Detect which cell encompasses the target text, then output its (X, Y) center coordinate. 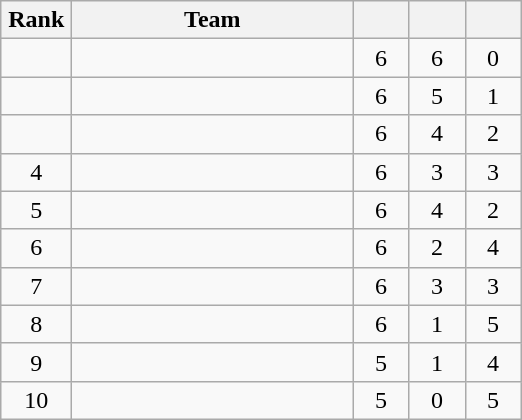
7 (36, 286)
Team (212, 20)
10 (36, 400)
Rank (36, 20)
8 (36, 324)
9 (36, 362)
